Return (X, Y) of the center of cell containing provided text 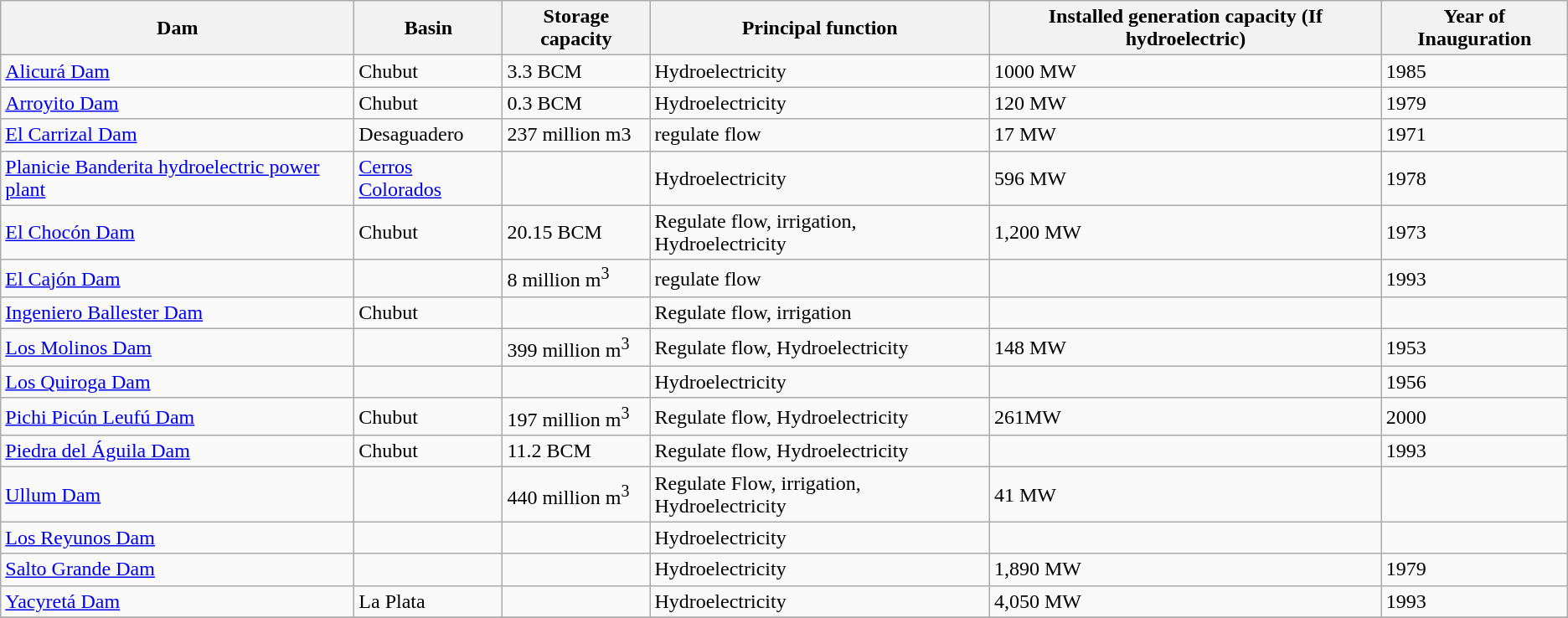
Pichi Picún Leufú Dam (178, 417)
Installed generation capacity (If hydroelectric) (1185, 28)
4,050 MW (1185, 601)
1971 (1474, 135)
20.15 BCM (576, 233)
8 million m3 (576, 278)
Salto Grande Dam (178, 569)
237 million m3 (576, 135)
1973 (1474, 233)
Cerros Colorados (429, 178)
120 MW (1185, 103)
399 million m3 (576, 348)
Ingeniero Ballester Dam (178, 313)
1,200 MW (1185, 233)
41 MW (1185, 494)
Ullum Dam (178, 494)
Los Quiroga Dam (178, 382)
El Cajón Dam (178, 278)
2000 (1474, 417)
Los Molinos Dam (178, 348)
El Chocón Dam (178, 233)
Storage capacity (576, 28)
3.3 BCM (576, 71)
Arroyito Dam (178, 103)
1956 (1474, 382)
596 MW (1185, 178)
17 MW (1185, 135)
Regulate Flow, irrigation, Hydroelectricity (820, 494)
Planicie Banderita hydroelectric power plant (178, 178)
La Plata (429, 601)
Desaguadero (429, 135)
Basin (429, 28)
Piedra del Águila Dam (178, 451)
1,890 MW (1185, 569)
11.2 BCM (576, 451)
Yacyretá Dam (178, 601)
Dam (178, 28)
Los Reyunos Dam (178, 538)
Year of Inauguration (1474, 28)
1000 MW (1185, 71)
440 million m3 (576, 494)
1978 (1474, 178)
El Carrizal Dam (178, 135)
1953 (1474, 348)
1985 (1474, 71)
0.3 BCM (576, 103)
148 MW (1185, 348)
Regulate flow, irrigation (820, 313)
261MW (1185, 417)
197 million m3 (576, 417)
Principal function (820, 28)
Regulate flow, irrigation, Hydroelectricity (820, 233)
Alicurá Dam (178, 71)
